Provide the (X, Y) coordinate of the cell's center where the given text is located.  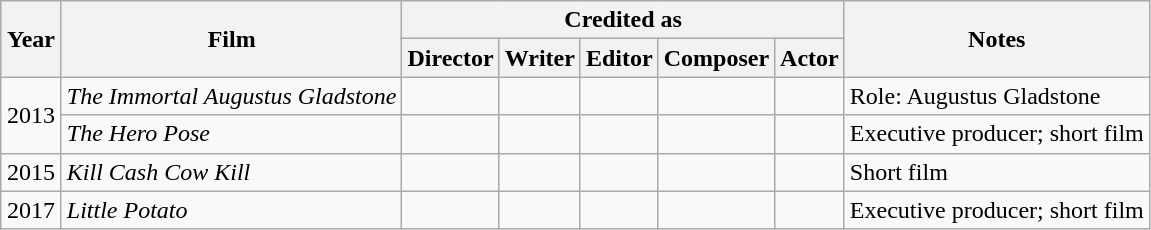
The Immortal Augustus Gladstone (232, 96)
Composer (716, 58)
Writer (540, 58)
Credited as (623, 20)
Film (232, 39)
2013 (32, 115)
2017 (32, 210)
Director (450, 58)
2015 (32, 172)
Editor (619, 58)
Actor (810, 58)
Short film (996, 172)
Little Potato (232, 210)
The Hero Pose (232, 134)
Kill Cash Cow Kill (232, 172)
Year (32, 39)
Role: Augustus Gladstone (996, 96)
Notes (996, 39)
